Detect which cell encompasses the target text, then output its [X, Y] center coordinate. 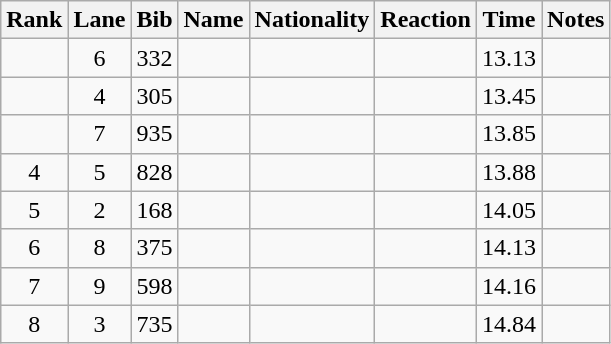
375 [154, 248]
598 [154, 286]
13.45 [510, 96]
3 [100, 324]
13.85 [510, 134]
828 [154, 172]
14.05 [510, 210]
Reaction [426, 20]
14.16 [510, 286]
14.84 [510, 324]
Time [510, 20]
168 [154, 210]
Nationality [312, 20]
14.13 [510, 248]
13.13 [510, 58]
Lane [100, 20]
735 [154, 324]
Bib [154, 20]
332 [154, 58]
935 [154, 134]
13.88 [510, 172]
Name [214, 20]
9 [100, 286]
Notes [576, 20]
305 [154, 96]
2 [100, 210]
Rank [34, 20]
